Capture the cell that displays the provided text and extract its [x, y] central coordinate. 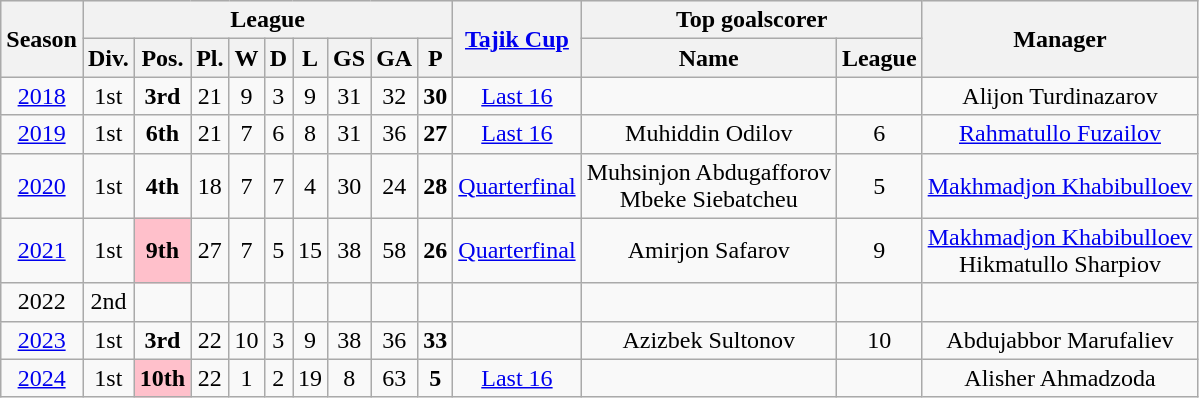
Pl. [210, 58]
Makhmadjon Khabibulloev Hikmatullo Sharpiov [1060, 250]
2019 [42, 134]
19 [310, 378]
10th [162, 378]
18 [210, 186]
Muhiddin Odilov [708, 134]
2 [278, 378]
W [246, 58]
Alijon Turdinazarov [1060, 96]
32 [394, 96]
63 [394, 378]
26 [436, 250]
Manager [1060, 39]
Top goalscorer [752, 20]
D [278, 58]
2021 [42, 250]
Makhmadjon Khabibulloev [1060, 186]
Muhsinjon Abdugafforov Mbeke Siebatcheu [708, 186]
Rahmatullo Fuzailov [1060, 134]
Name [708, 58]
Azizbek Sultonov [708, 340]
2nd [108, 302]
28 [436, 186]
Div. [108, 58]
2023 [42, 340]
2018 [42, 96]
GA [394, 58]
15 [310, 250]
9th [162, 250]
6th [162, 134]
1 [246, 378]
Season [42, 39]
2020 [42, 186]
GS [350, 58]
Alisher Ahmadzoda [1060, 378]
33 [436, 340]
Pos. [162, 58]
58 [394, 250]
2022 [42, 302]
Tajik Cup [517, 39]
2024 [42, 378]
L [310, 58]
4 [310, 186]
Amirjon Safarov [708, 250]
4th [162, 186]
Abdujabbor Marufaliev [1060, 340]
P [436, 58]
24 [394, 186]
